Return the [x, y] coordinate for the center point of the cell that contains the specified text.  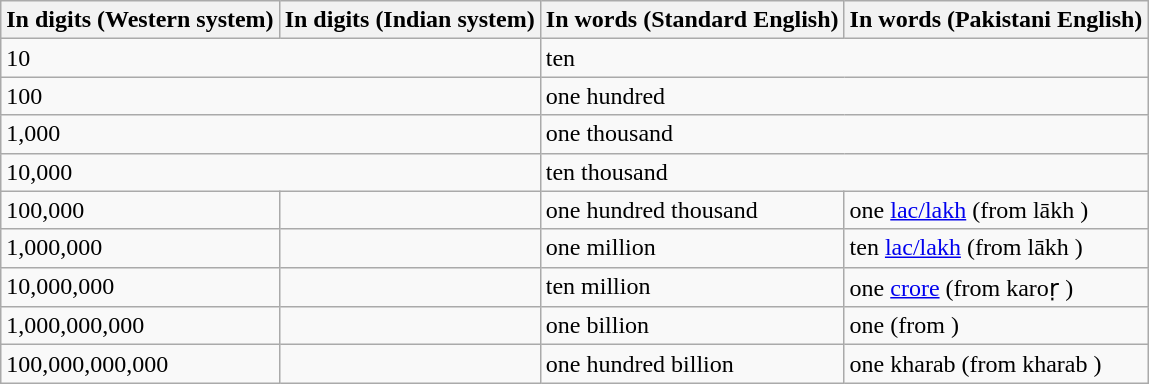
one lac/lakh (from lākh ) [996, 210]
10 [271, 58]
ten [844, 58]
In words (Pakistani English) [996, 20]
one hundred [844, 96]
one crore (from karoṛ ) [996, 287]
In digits (Indian system) [410, 20]
100,000 [140, 210]
ten lac/lakh (from lākh ) [996, 248]
one (from ) [996, 326]
100,000,000,000 [140, 364]
ten thousand [844, 172]
1,000,000,000 [140, 326]
1,000 [271, 134]
10,000,000 [140, 287]
one kharab (from kharab ) [996, 364]
one hundred thousand [692, 210]
In words (Standard English) [692, 20]
In digits (Western system) [140, 20]
100 [271, 96]
one hundred billion [692, 364]
one billion [692, 326]
ten million [692, 287]
one million [692, 248]
1,000,000 [140, 248]
10,000 [271, 172]
one thousand [844, 134]
